Search for the cell housing the specified text and yield its [x, y] center coordinate. 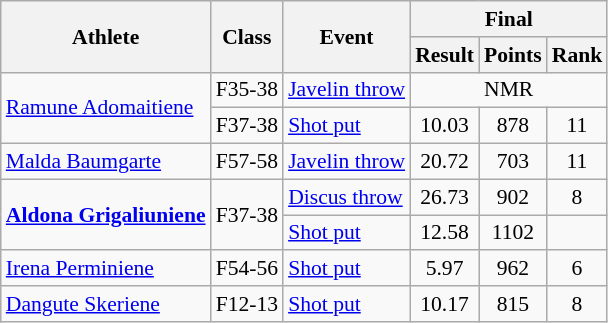
Ramune Adomaitiene [106, 108]
Class [247, 36]
12.58 [444, 233]
Dangute Skeriene [106, 304]
Malda Baumgarte [106, 162]
F12-13 [247, 304]
1102 [513, 233]
NMR [508, 90]
Result [444, 55]
Event [346, 36]
Discus throw [346, 197]
962 [513, 269]
Aldona Grigaliuniene [106, 214]
26.73 [444, 197]
Final [508, 19]
6 [578, 269]
902 [513, 197]
Points [513, 55]
703 [513, 162]
Athlete [106, 36]
10.17 [444, 304]
F57-58 [247, 162]
878 [513, 126]
5.97 [444, 269]
Rank [578, 55]
20.72 [444, 162]
Irena Perminiene [106, 269]
F54-56 [247, 269]
10.03 [444, 126]
F35-38 [247, 90]
815 [513, 304]
